For the text-containing cell, return its midpoint in (X, Y) coordinate format. 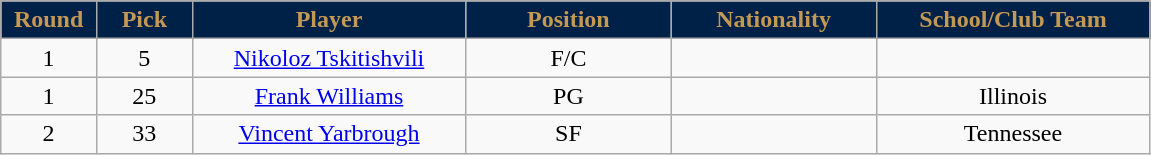
Illinois (1013, 96)
33 (144, 134)
Frank Williams (329, 96)
PG (568, 96)
SF (568, 134)
5 (144, 58)
Nationality (774, 20)
Round (49, 20)
Pick (144, 20)
25 (144, 96)
Vincent Yarbrough (329, 134)
Tennessee (1013, 134)
2 (49, 134)
Position (568, 20)
School/Club Team (1013, 20)
Player (329, 20)
Nikoloz Tskitishvili (329, 58)
F/C (568, 58)
